Output the (x, y) coordinate of the center of the cell containing the given text.  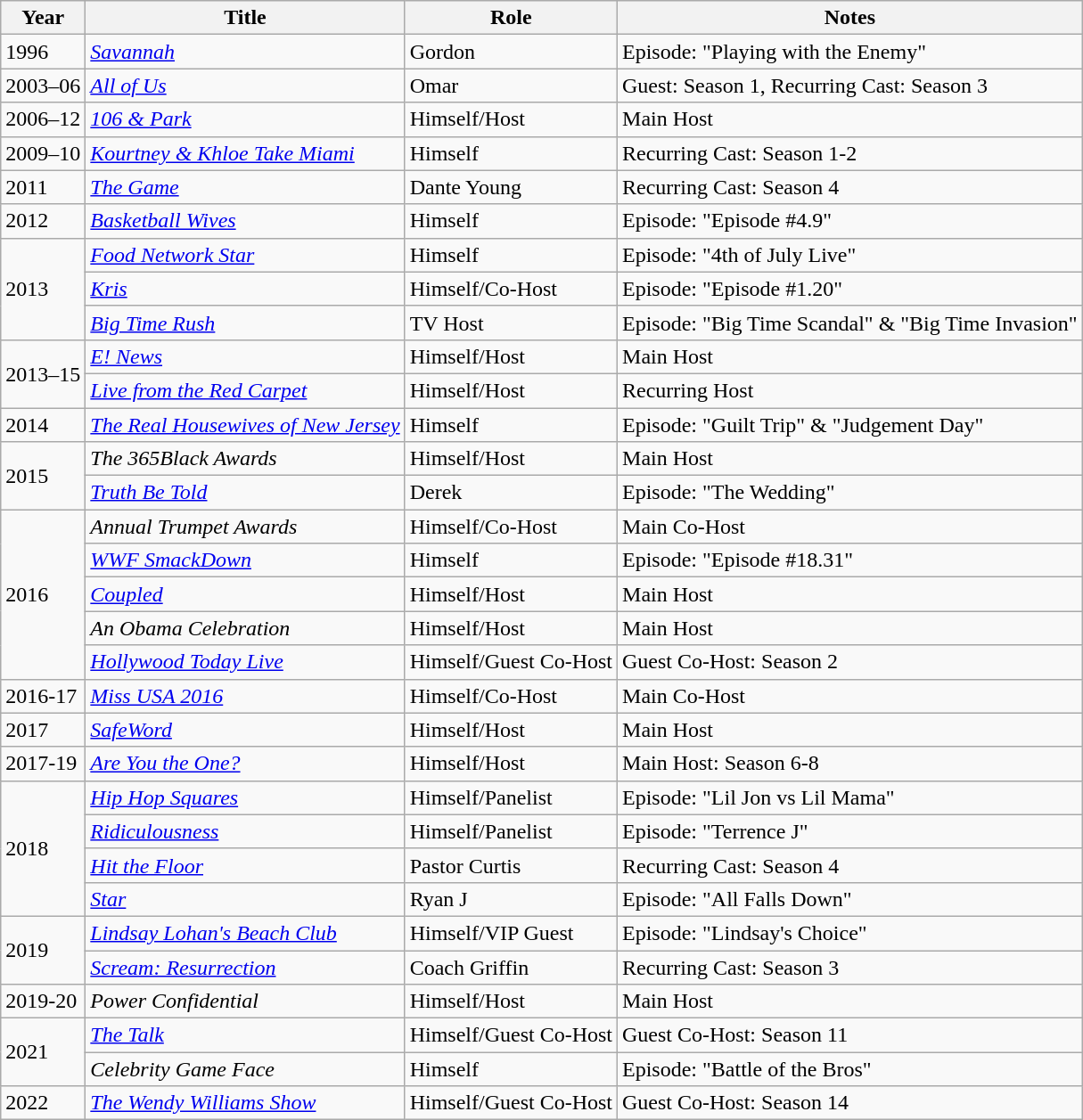
Derek (511, 493)
Episode: "4th of July Live" (850, 255)
Miss USA 2016 (245, 696)
Celebrity Game Face (245, 1069)
2022 (43, 1103)
The 365Black Awards (245, 459)
Role (511, 18)
2015 (43, 476)
2003–06 (43, 86)
An Obama Celebration (245, 628)
Episode: "Episode #4.9" (850, 221)
The Game (245, 187)
Ridiculousness (245, 831)
Episode: "Playing with the Enemy" (850, 52)
Basketball Wives (245, 221)
2013 (43, 289)
Episode: "Big Time Scandal" & "Big Time Invasion" (850, 323)
Guest Co-Host: Season 2 (850, 662)
TV Host (511, 323)
Guest Co-Host: Season 14 (850, 1103)
Year (43, 18)
Episode: "Lindsay's Choice" (850, 933)
Title (245, 18)
Truth Be Told (245, 493)
Gordon (511, 52)
Annual Trumpet Awards (245, 527)
Dante Young (511, 187)
Food Network Star (245, 255)
106 & Park (245, 119)
WWF SmackDown (245, 560)
2019 (43, 950)
Recurring Cast: Season 3 (850, 967)
Pastor Curtis (511, 865)
2018 (43, 848)
Kourtney & Khloe Take Miami (245, 153)
Are You the One? (245, 764)
2009–10 (43, 153)
Omar (511, 86)
2013–15 (43, 373)
E! News (245, 356)
Himself/VIP Guest (511, 933)
Episode: "The Wedding" (850, 493)
2012 (43, 221)
Episode: "Lil Jon vs Lil Mama" (850, 797)
2006–12 (43, 119)
Coupled (245, 594)
Lindsay Lohan's Beach Club (245, 933)
Notes (850, 18)
Savannah (245, 52)
2014 (43, 425)
Hollywood Today Live (245, 662)
Episode: "All Falls Down" (850, 899)
Coach Griffin (511, 967)
Power Confidential (245, 1001)
Hit the Floor (245, 865)
Big Time Rush (245, 323)
Recurring Host (850, 390)
The Wendy Williams Show (245, 1103)
Kris (245, 289)
2016-17 (43, 696)
Scream: Resurrection (245, 967)
Live from the Red Carpet (245, 390)
2021 (43, 1052)
1996 (43, 52)
SafeWord (245, 730)
Hip Hop Squares (245, 797)
Main Host: Season 6-8 (850, 764)
All of Us (245, 86)
Episode: "Episode #1.20" (850, 289)
2019-20 (43, 1001)
The Talk (245, 1035)
2016 (43, 594)
Episode: "Battle of the Bros" (850, 1069)
Episode: "Terrence J" (850, 831)
Ryan J (511, 899)
Episode: "Episode #18.31" (850, 560)
Star (245, 899)
2011 (43, 187)
Guest: Season 1, Recurring Cast: Season 3 (850, 86)
Guest Co-Host: Season 11 (850, 1035)
Episode: "Guilt Trip" & "Judgement Day" (850, 425)
2017-19 (43, 764)
Recurring Cast: Season 1-2 (850, 153)
2017 (43, 730)
The Real Housewives of New Jersey (245, 425)
